Search for the cell housing the specified text and yield its (X, Y) center coordinate. 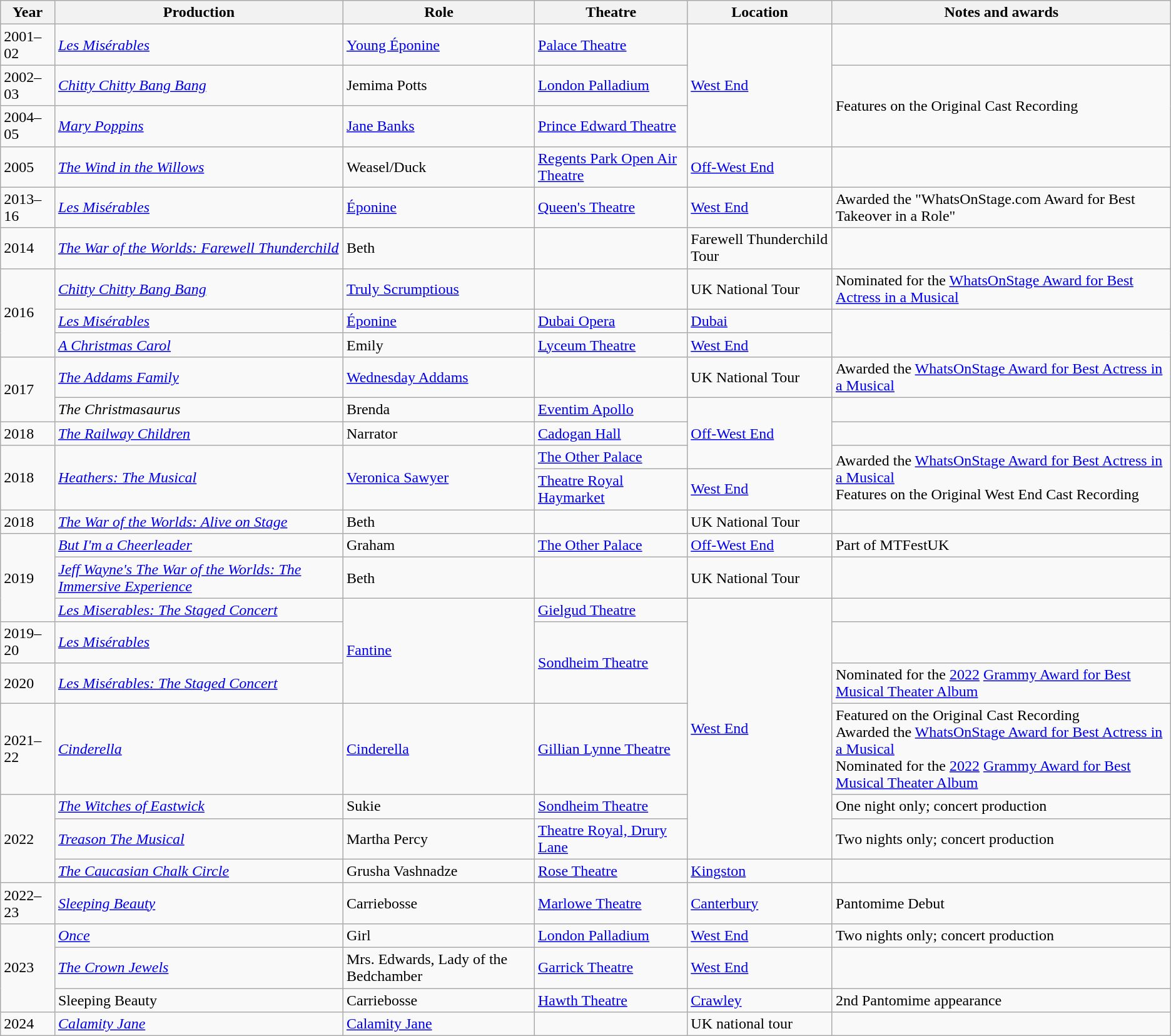
Theatre Royal Haymarket (611, 489)
2005 (28, 166)
2001–02 (28, 45)
2023 (28, 967)
The Addams Family (199, 377)
Emily (438, 345)
Awarded the "WhatsOnStage.com Award for Best Takeover in a Role" (1001, 208)
The War of the Worlds: Alive on Stage (199, 522)
2016 (28, 313)
Treason The Musical (199, 838)
Nominated for the 2022 Grammy Award for Best Musical Theater Album (1001, 683)
Les Misérables: The Staged Concert (199, 683)
2022–23 (28, 903)
Palace Theatre (611, 45)
Jane Banks (438, 126)
Location (760, 13)
Prince Edward Theatre (611, 126)
Heathers: The Musical (199, 478)
But I'm a Cheerleader (199, 546)
Jemima Potts (438, 85)
Gillian Lynne Theatre (611, 749)
Rose Theatre (611, 871)
Les Miserables: The Staged Concert (199, 610)
2022 (28, 838)
Awarded the WhatsOnStage Award for Best Actress in a MusicalFeatures on the Original West End Cast Recording (1001, 478)
Truly Scrumptious (438, 289)
Awarded the WhatsOnStage Award for Best Actress in a Musical (1001, 377)
2nd Pantomime appearance (1001, 1000)
Brenda (438, 409)
Kingston (760, 871)
The Caucasian Chalk Circle (199, 871)
Jeff Wayne's The War of the Worlds: The Immersive Experience (199, 578)
2004–05 (28, 126)
The Witches of Eastwick (199, 806)
Eventim Apollo (611, 409)
The Crown Jewels (199, 967)
Mrs. Edwards, Lady of the Bedchamber (438, 967)
Sukie (438, 806)
Marlowe Theatre (611, 903)
One night only; concert production (1001, 806)
2019 (28, 578)
2021–22 (28, 749)
2013–16 (28, 208)
Role (438, 13)
Wednesday Addams (438, 377)
The War of the Worlds: Farewell Thunderchild (199, 248)
Features on the Original Cast Recording (1001, 106)
Notes and awards (1001, 13)
A Christmas Carol (199, 345)
Dubai (760, 321)
Theatre (611, 13)
Queen's Theatre (611, 208)
Crawley (760, 1000)
Farewell Thunderchild Tour (760, 248)
Dubai Opera (611, 321)
Cadogan Hall (611, 434)
Theatre Royal, Drury Lane (611, 838)
Production (199, 13)
2002–03 (28, 85)
Girl (438, 935)
Hawth Theatre (611, 1000)
Regents Park Open Air Theatre (611, 166)
2014 (28, 248)
Year (28, 13)
Garrick Theatre (611, 967)
Mary Poppins (199, 126)
Lyceum Theatre (611, 345)
The Railway Children (199, 434)
Young Éponine (438, 45)
Narrator (438, 434)
Weasel/Duck (438, 166)
Nominated for the WhatsOnStage Award for Best Actress in a Musical (1001, 289)
Veronica Sawyer (438, 478)
2024 (28, 1024)
The Christmasaurus (199, 409)
Graham (438, 546)
The Wind in the Willows (199, 166)
UK national tour (760, 1024)
Once (199, 935)
Grusha Vashnadze (438, 871)
2020 (28, 683)
Gielgud Theatre (611, 610)
Pantomime Debut (1001, 903)
Canterbury (760, 903)
Part of MTFestUK (1001, 546)
2019–20 (28, 642)
Fantine (438, 651)
2017 (28, 389)
Martha Percy (438, 838)
